Output the [X, Y] coordinate of the center of the cell containing the given text.  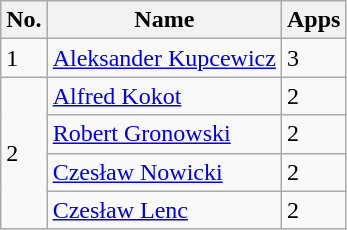
No. [24, 20]
Name [164, 20]
Robert Gronowski [164, 134]
Apps [313, 20]
Alfred Kokot [164, 96]
Aleksander Kupcewicz [164, 58]
1 [24, 58]
Czesław Nowicki [164, 172]
Czesław Lenc [164, 210]
3 [313, 58]
